Output the [x, y] coordinate of the center of the cell containing the given text.  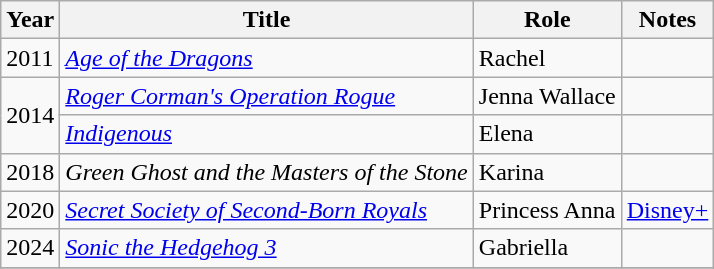
Elena [547, 134]
Age of the Dragons [266, 58]
2014 [30, 115]
Secret Society of Second-Born Royals [266, 210]
Indigenous [266, 134]
Notes [668, 20]
2018 [30, 172]
Jenna Wallace [547, 96]
Rachel [547, 58]
Green Ghost and the Masters of the Stone [266, 172]
Role [547, 20]
Sonic the Hedgehog 3 [266, 248]
2011 [30, 58]
Title [266, 20]
2020 [30, 210]
2024 [30, 248]
Year [30, 20]
Disney+ [668, 210]
Karina [547, 172]
Princess Anna [547, 210]
Gabriella [547, 248]
Roger Corman's Operation Rogue [266, 96]
